Capture the cell that displays the provided text and extract its (X, Y) central coordinate. 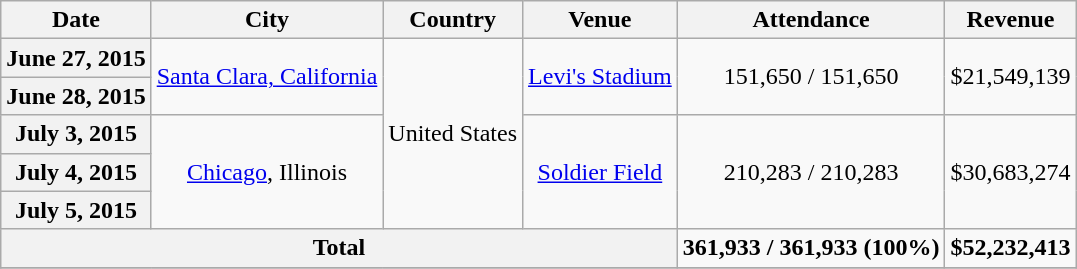
City (267, 20)
Venue (600, 20)
Soldier Field (600, 172)
151,650 / 151,650 (811, 77)
Santa Clara, California (267, 77)
$21,549,139 (1010, 77)
$30,683,274 (1010, 172)
July 5, 2015 (76, 210)
July 4, 2015 (76, 172)
July 3, 2015 (76, 134)
Chicago, Illinois (267, 172)
Revenue (1010, 20)
June 27, 2015 (76, 58)
361,933 / 361,933 (100%) (811, 248)
$52,232,413 (1010, 248)
210,283 / 210,283 (811, 172)
Attendance (811, 20)
June 28, 2015 (76, 96)
Date (76, 20)
Country (453, 20)
Total (339, 248)
United States (453, 134)
Levi's Stadium (600, 77)
